Detect which cell encompasses the target text, then output its (x, y) center coordinate. 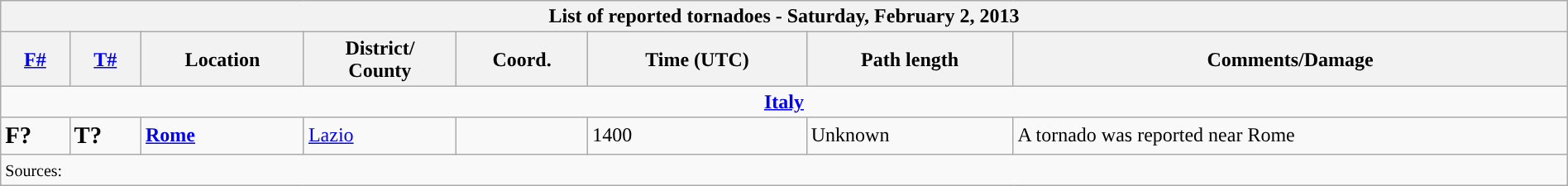
District/County (380, 60)
F? (35, 136)
Rome (223, 136)
List of reported tornadoes - Saturday, February 2, 2013 (784, 17)
Comments/Damage (1290, 60)
Lazio (380, 136)
T? (105, 136)
Italy (784, 102)
Sources: (784, 169)
Coord. (521, 60)
Path length (910, 60)
F# (35, 60)
Location (223, 60)
T# (105, 60)
1400 (697, 136)
Time (UTC) (697, 60)
Unknown (910, 136)
A tornado was reported near Rome (1290, 136)
